Determine the [x, y] coordinate at the center of the cell enclosing the given text.  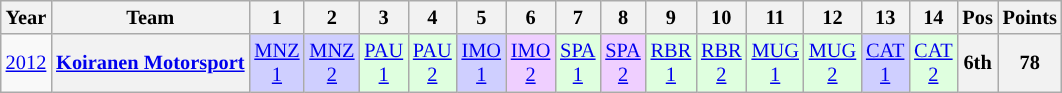
PAU2 [432, 63]
SPA1 [578, 63]
13 [885, 17]
SPA2 [622, 63]
14 [933, 17]
12 [832, 17]
MNZ2 [332, 63]
11 [776, 17]
9 [671, 17]
5 [482, 17]
MUG2 [832, 63]
10 [721, 17]
2 [332, 17]
2012 [26, 63]
Year [26, 17]
CAT2 [933, 63]
6th [977, 63]
Points [1030, 17]
7 [578, 17]
MNZ1 [276, 63]
78 [1030, 63]
MUG1 [776, 63]
PAU1 [384, 63]
CAT1 [885, 63]
1 [276, 17]
Team [150, 17]
IMO1 [482, 63]
3 [384, 17]
RBR1 [671, 63]
Koiranen Motorsport [150, 63]
6 [530, 17]
IMO2 [530, 63]
RBR2 [721, 63]
4 [432, 17]
Pos [977, 17]
8 [622, 17]
